Locate the cell with the specified text and output its [X, Y] center coordinate. 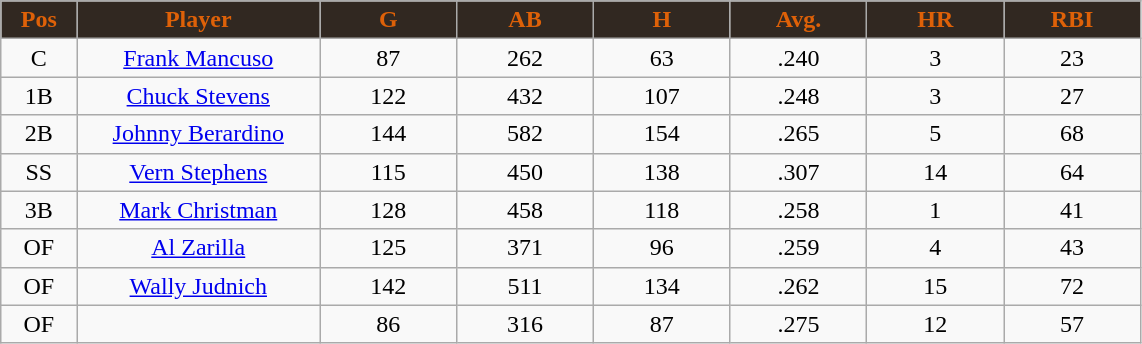
.262 [798, 286]
27 [1072, 96]
2B [39, 134]
3B [39, 210]
68 [1072, 134]
.240 [798, 58]
Player [198, 20]
154 [662, 134]
72 [1072, 286]
Frank Mancuso [198, 58]
582 [526, 134]
43 [1072, 248]
Chuck Stevens [198, 96]
14 [936, 172]
Johnny Berardino [198, 134]
63 [662, 58]
SS [39, 172]
450 [526, 172]
Mark Christman [198, 210]
134 [662, 286]
144 [388, 134]
138 [662, 172]
262 [526, 58]
125 [388, 248]
1 [936, 210]
RBI [1072, 20]
G [388, 20]
.248 [798, 96]
122 [388, 96]
Avg. [798, 20]
H [662, 20]
12 [936, 324]
Vern Stephens [198, 172]
511 [526, 286]
115 [388, 172]
41 [1072, 210]
HR [936, 20]
23 [1072, 58]
Al Zarilla [198, 248]
.307 [798, 172]
96 [662, 248]
371 [526, 248]
64 [1072, 172]
316 [526, 324]
.265 [798, 134]
128 [388, 210]
.259 [798, 248]
15 [936, 286]
C [39, 58]
107 [662, 96]
458 [526, 210]
86 [388, 324]
.258 [798, 210]
142 [388, 286]
.275 [798, 324]
57 [1072, 324]
118 [662, 210]
Wally Judnich [198, 286]
1B [39, 96]
5 [936, 134]
4 [936, 248]
AB [526, 20]
Pos [39, 20]
432 [526, 96]
